Provide the [x, y] coordinate of the cell's center where the given text is located.  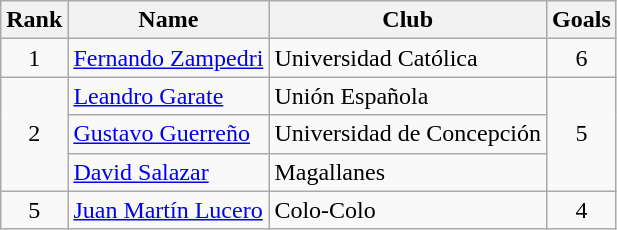
1 [34, 58]
Unión Española [408, 96]
Rank [34, 20]
Leandro Garate [168, 96]
Universidad de Concepción [408, 134]
4 [582, 210]
David Salazar [168, 172]
Name [168, 20]
Gustavo Guerreño [168, 134]
Club [408, 20]
6 [582, 58]
Juan Martín Lucero [168, 210]
Fernando Zampedri [168, 58]
Colo-Colo [408, 210]
Universidad Católica [408, 58]
Goals [582, 20]
Magallanes [408, 172]
2 [34, 134]
